Scan for the cell matching the given text and deliver its [x, y] coordinate at center. 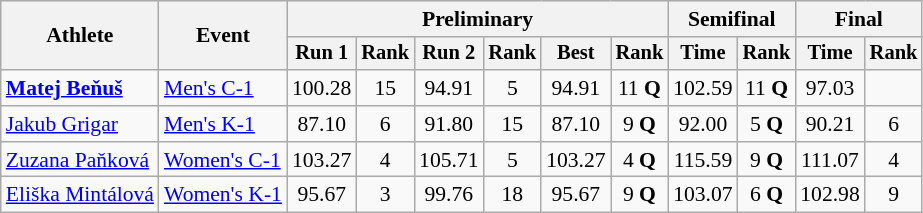
Jakub Grigar [80, 124]
91.80 [448, 124]
100.28 [322, 88]
102.59 [702, 88]
99.76 [448, 195]
Zuzana Paňková [80, 160]
Women's C-1 [223, 160]
Women's K-1 [223, 195]
Athlete [80, 36]
Eliška Mintálová [80, 195]
Preliminary [478, 19]
Event [223, 36]
4 Q [640, 160]
102.98 [830, 195]
Semifinal [732, 19]
103.07 [702, 195]
Men's C-1 [223, 88]
6 Q [767, 195]
5 Q [767, 124]
105.71 [448, 160]
3 [385, 195]
9 [894, 195]
Men's K-1 [223, 124]
18 [513, 195]
90.21 [830, 124]
Best [576, 54]
Final [858, 19]
97.03 [830, 88]
Matej Beňuš [80, 88]
111.07 [830, 160]
92.00 [702, 124]
Run 2 [448, 54]
Run 1 [322, 54]
115.59 [702, 160]
